Locate the cell with the specified text and output its (x, y) center coordinate. 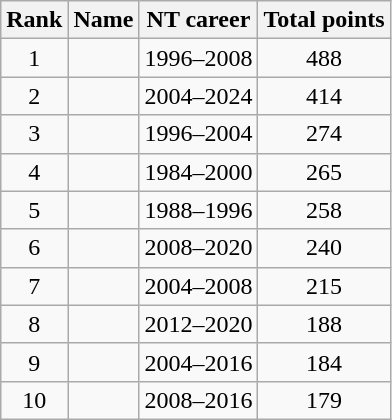
1996–2008 (198, 58)
2 (34, 96)
Total points (324, 20)
2004–2016 (198, 362)
10 (34, 400)
265 (324, 172)
4 (34, 172)
184 (324, 362)
3 (34, 134)
2008–2016 (198, 400)
7 (34, 286)
488 (324, 58)
414 (324, 96)
258 (324, 210)
Rank (34, 20)
1988–1996 (198, 210)
240 (324, 248)
179 (324, 400)
2004–2024 (198, 96)
2004–2008 (198, 286)
8 (34, 324)
188 (324, 324)
Name (104, 20)
9 (34, 362)
5 (34, 210)
2012–2020 (198, 324)
1 (34, 58)
6 (34, 248)
1984–2000 (198, 172)
215 (324, 286)
NT career (198, 20)
274 (324, 134)
2008–2020 (198, 248)
1996–2004 (198, 134)
